From the cell containing the given text, extract its center point as [x, y] coordinate. 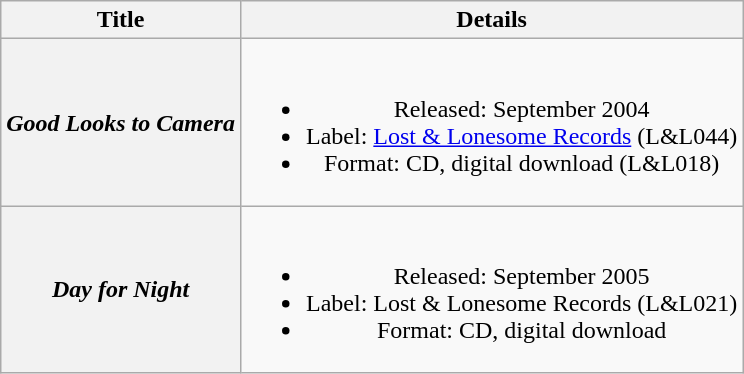
Released: September 2004Label: Lost & Lonesome Records (L&L044)Format: CD, digital download (L&L018) [491, 122]
Details [491, 20]
Good Looks to Camera [121, 122]
Day for Night [121, 290]
Released: September 2005Label: Lost & Lonesome Records (L&L021)Format: CD, digital download [491, 290]
Title [121, 20]
